Find where the given text appears and provide that cell's center as [X, Y] coordinate. 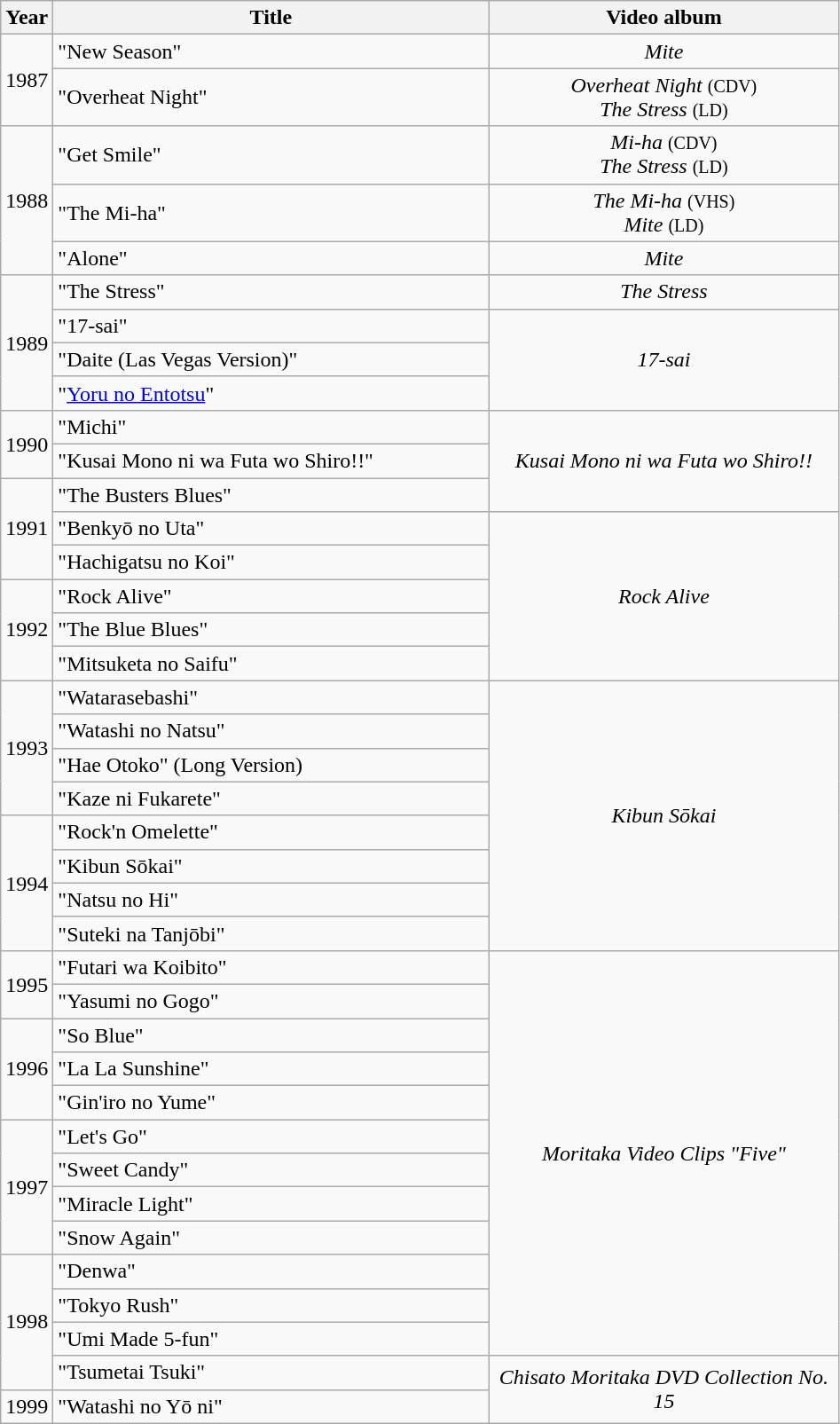
Title [271, 18]
"Futari wa Koibito" [271, 967]
1993 [27, 748]
The Mi-ha (VHS)Mite (LD) [663, 213]
The Stress [663, 292]
"Rock Alive" [271, 596]
"Overheat Night" [271, 98]
1996 [27, 1069]
"Alone" [271, 258]
"Michi" [271, 427]
"17-sai" [271, 326]
1995 [27, 984]
1994 [27, 883]
"The Blue Blues" [271, 630]
"Sweet Candy" [271, 1170]
"Watashi no Natsu" [271, 731]
1997 [27, 1187]
"Tsumetai Tsuki" [271, 1373]
"Suteki na Tanjōbi" [271, 933]
Video album [663, 18]
"Watarasebashi" [271, 697]
1990 [27, 444]
"New Season" [271, 51]
Kusai Mono ni wa Futa wo Shiro!! [663, 460]
"Tokyo Rush" [271, 1305]
"Kusai Mono ni wa Futa wo Shiro!!" [271, 460]
"Benkyō no Uta" [271, 529]
Kibun Sōkai [663, 815]
"Kibun Sōkai" [271, 866]
1989 [27, 342]
Moritaka Video Clips "Five" [663, 1153]
"Daite (Las Vegas Version)" [271, 359]
"Yasumi no Gogo" [271, 1001]
17-sai [663, 359]
Year [27, 18]
"Snow Again" [271, 1238]
"Rock'n Omelette" [271, 832]
1987 [27, 80]
"Yoru no Entotsu" [271, 393]
"The Mi-ha" [271, 213]
Chisato Moritaka DVD Collection No. 15 [663, 1389]
Mi-ha (CDV)The Stress (LD) [663, 154]
1991 [27, 528]
Overheat Night (CDV)The Stress (LD) [663, 98]
"Natsu no Hi" [271, 900]
"The Stress" [271, 292]
1992 [27, 630]
"So Blue" [271, 1035]
"Get Smile" [271, 154]
1998 [27, 1322]
"Watashi no Yō ni" [271, 1406]
"Hachigatsu no Koi" [271, 563]
"La La Sunshine" [271, 1069]
1988 [27, 201]
"The Busters Blues" [271, 494]
"Umi Made 5-fun" [271, 1339]
"Denwa" [271, 1271]
"Gin'iro no Yume" [271, 1103]
Rock Alive [663, 596]
"Hae Otoko" (Long Version) [271, 765]
"Miracle Light" [271, 1204]
"Mitsuketa no Saifu" [271, 664]
"Kaze ni Fukarete" [271, 799]
"Let's Go" [271, 1137]
1999 [27, 1406]
